Pinpoint the cell where the given text exists, returning its (x, y) midpoint coordinate. 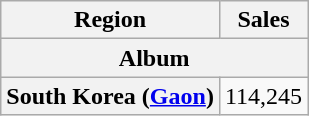
114,245 (263, 96)
Region (110, 20)
Album (154, 58)
South Korea (Gaon) (110, 96)
Sales (263, 20)
